For the text-containing cell, return its midpoint in [X, Y] coordinate format. 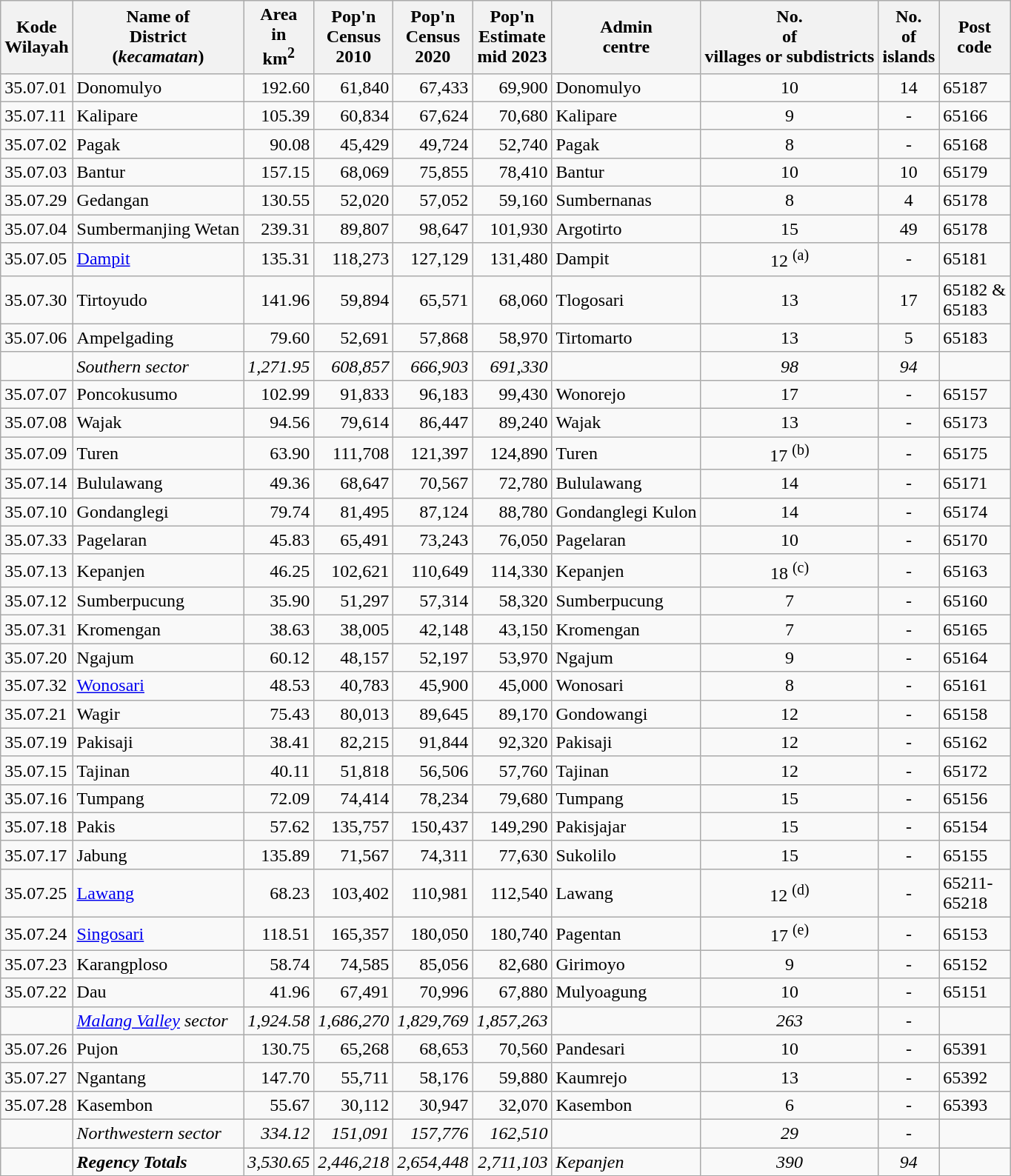
180,740 [513, 935]
58.74 [278, 964]
89,807 [354, 229]
72.09 [278, 798]
70,996 [433, 992]
Pop'nCensus2020 [433, 37]
74,311 [433, 855]
65163 [975, 570]
87,124 [433, 512]
Regency Totals [159, 1162]
No.of villages or subdistricts [790, 37]
17 (b) [790, 453]
Pop'nEstimatemid 2023 [513, 37]
35.07.02 [37, 144]
151,091 [354, 1133]
92,320 [513, 742]
Pop'nCensus2010 [354, 37]
1,857,263 [513, 1020]
35.07.16 [37, 798]
101,930 [513, 229]
35.07.25 [37, 893]
65181 [975, 259]
1,271.95 [278, 366]
53,970 [513, 658]
65161 [975, 686]
65155 [975, 855]
57.62 [278, 826]
96,183 [433, 394]
Pujon [159, 1049]
35.90 [278, 601]
192.60 [278, 87]
59,880 [513, 1077]
Name ofDistrict(kecamatan) [159, 37]
6 [790, 1105]
65393 [975, 1105]
157,776 [433, 1133]
63.90 [278, 453]
105.39 [278, 116]
35.07.07 [37, 394]
Ampelgading [159, 338]
35.07.24 [37, 935]
114,330 [513, 570]
75.43 [278, 714]
608,857 [354, 366]
90.08 [278, 144]
74,414 [354, 798]
35.07.19 [37, 742]
35.07.26 [37, 1049]
41.96 [278, 992]
Jabung [159, 855]
65168 [975, 144]
2,711,103 [513, 1162]
68,647 [354, 484]
89,170 [513, 714]
Southern sector [159, 366]
5 [909, 338]
67,624 [433, 116]
68,060 [513, 299]
58,970 [513, 338]
65157 [975, 394]
18 (c) [790, 570]
Gedangan [159, 201]
67,491 [354, 992]
79,680 [513, 798]
Pagentan [627, 935]
35.07.03 [37, 172]
94.56 [278, 422]
52,691 [354, 338]
35.07.18 [37, 826]
390 [790, 1162]
65,268 [354, 1049]
180,050 [433, 935]
35.07.22 [37, 992]
45,900 [433, 686]
121,397 [433, 453]
74,585 [354, 964]
49 [909, 229]
79.60 [278, 338]
59,894 [354, 299]
263 [790, 1020]
51,818 [354, 770]
65174 [975, 512]
65391 [975, 1049]
1,686,270 [354, 1020]
162,510 [513, 1133]
65179 [975, 172]
Pakisjajar [627, 826]
82,215 [354, 742]
48,157 [354, 658]
57,052 [433, 201]
35.07.15 [37, 770]
Kaumrejo [627, 1077]
65158 [975, 714]
65182 &65183 [975, 299]
35.07.08 [37, 422]
1,924.58 [278, 1020]
Poncokusumo [159, 394]
32,070 [513, 1105]
52,197 [433, 658]
2,654,448 [433, 1162]
65173 [975, 422]
135.89 [278, 855]
51,297 [354, 601]
Gondowangi [627, 714]
88,780 [513, 512]
4 [909, 201]
Pandesari [627, 1049]
60,834 [354, 116]
65172 [975, 770]
Sukolilo [627, 855]
35.07.14 [37, 484]
Wagir [159, 714]
135.31 [278, 259]
130.75 [278, 1049]
91,844 [433, 742]
70,567 [433, 484]
141.96 [278, 299]
78,234 [433, 798]
49,724 [433, 144]
112,540 [513, 893]
35.07.29 [37, 201]
Girimoyo [627, 964]
67,433 [433, 87]
35.07.27 [37, 1077]
Singosari [159, 935]
110,649 [433, 570]
35.07.04 [37, 229]
45.83 [278, 540]
30,112 [354, 1105]
65187 [975, 87]
65166 [975, 116]
334.12 [278, 1133]
71,567 [354, 855]
35.07.13 [37, 570]
239.31 [278, 229]
65170 [975, 540]
98,647 [433, 229]
103,402 [354, 893]
3,530.65 [278, 1162]
89,240 [513, 422]
65,491 [354, 540]
Admin centre [627, 37]
98 [790, 366]
67,880 [513, 992]
2,446,218 [354, 1162]
42,148 [433, 629]
1,829,769 [433, 1020]
58,176 [433, 1077]
35.07.10 [37, 512]
65211-65218 [975, 893]
157.15 [278, 172]
79,614 [354, 422]
65,571 [433, 299]
81,495 [354, 512]
65162 [975, 742]
72,780 [513, 484]
110,981 [433, 893]
127,129 [433, 259]
80,013 [354, 714]
35.07.21 [37, 714]
Dau [159, 992]
61,840 [354, 87]
35.07.28 [37, 1105]
147.70 [278, 1077]
Postcode [975, 37]
43,150 [513, 629]
29 [790, 1133]
59,160 [513, 201]
65152 [975, 964]
Kode Wilayah [37, 37]
89,645 [433, 714]
118,273 [354, 259]
691,330 [513, 366]
35.07.01 [37, 87]
68,069 [354, 172]
Gondanglegi [159, 512]
118.51 [278, 935]
65171 [975, 484]
65164 [975, 658]
35.07.32 [37, 686]
102,621 [354, 570]
69,900 [513, 87]
12 (d) [790, 893]
Ngantang [159, 1077]
150,437 [433, 826]
35.07.20 [37, 658]
12 (a) [790, 259]
Wonorejo [627, 394]
75,855 [433, 172]
35.07.11 [37, 116]
86,447 [433, 422]
79.74 [278, 512]
38.63 [278, 629]
70,560 [513, 1049]
48.53 [278, 686]
35.07.23 [37, 964]
666,903 [433, 366]
68,653 [433, 1049]
60.12 [278, 658]
55,711 [354, 1077]
111,708 [354, 453]
65153 [975, 935]
165,357 [354, 935]
52,740 [513, 144]
68.23 [278, 893]
58,320 [513, 601]
57,868 [433, 338]
Malang Valley sector [159, 1020]
52,020 [354, 201]
65392 [975, 1077]
102.99 [278, 394]
Area inkm2 [278, 37]
17 (e) [790, 935]
73,243 [433, 540]
35.07.31 [37, 629]
35.07.09 [37, 453]
Northwestern sector [159, 1133]
82,680 [513, 964]
76,050 [513, 540]
Gondanglegi Kulon [627, 512]
45,429 [354, 144]
Sumbernanas [627, 201]
70,680 [513, 116]
35.07.12 [37, 601]
57,760 [513, 770]
Karangploso [159, 964]
99,430 [513, 394]
Tirtomarto [627, 338]
131,480 [513, 259]
Pakis [159, 826]
149,290 [513, 826]
91,833 [354, 394]
35.07.05 [37, 259]
49.36 [278, 484]
65154 [975, 826]
35.07.17 [37, 855]
35.07.33 [37, 540]
Mulyoagung [627, 992]
65175 [975, 453]
Tlogosari [627, 299]
No. of islands [909, 37]
38.41 [278, 742]
135,757 [354, 826]
57,314 [433, 601]
85,056 [433, 964]
40.11 [278, 770]
130.55 [278, 201]
38,005 [354, 629]
40,783 [354, 686]
46.25 [278, 570]
65183 [975, 338]
65151 [975, 992]
65156 [975, 798]
78,410 [513, 172]
65160 [975, 601]
35.07.06 [37, 338]
45,000 [513, 686]
Sumbermanjing Wetan [159, 229]
124,890 [513, 453]
55.67 [278, 1105]
Argotirto [627, 229]
56,506 [433, 770]
30,947 [433, 1105]
35.07.30 [37, 299]
Tirtoyudo [159, 299]
77,630 [513, 855]
65165 [975, 629]
